Detect which cell encompasses the target text, then output its [X, Y] center coordinate. 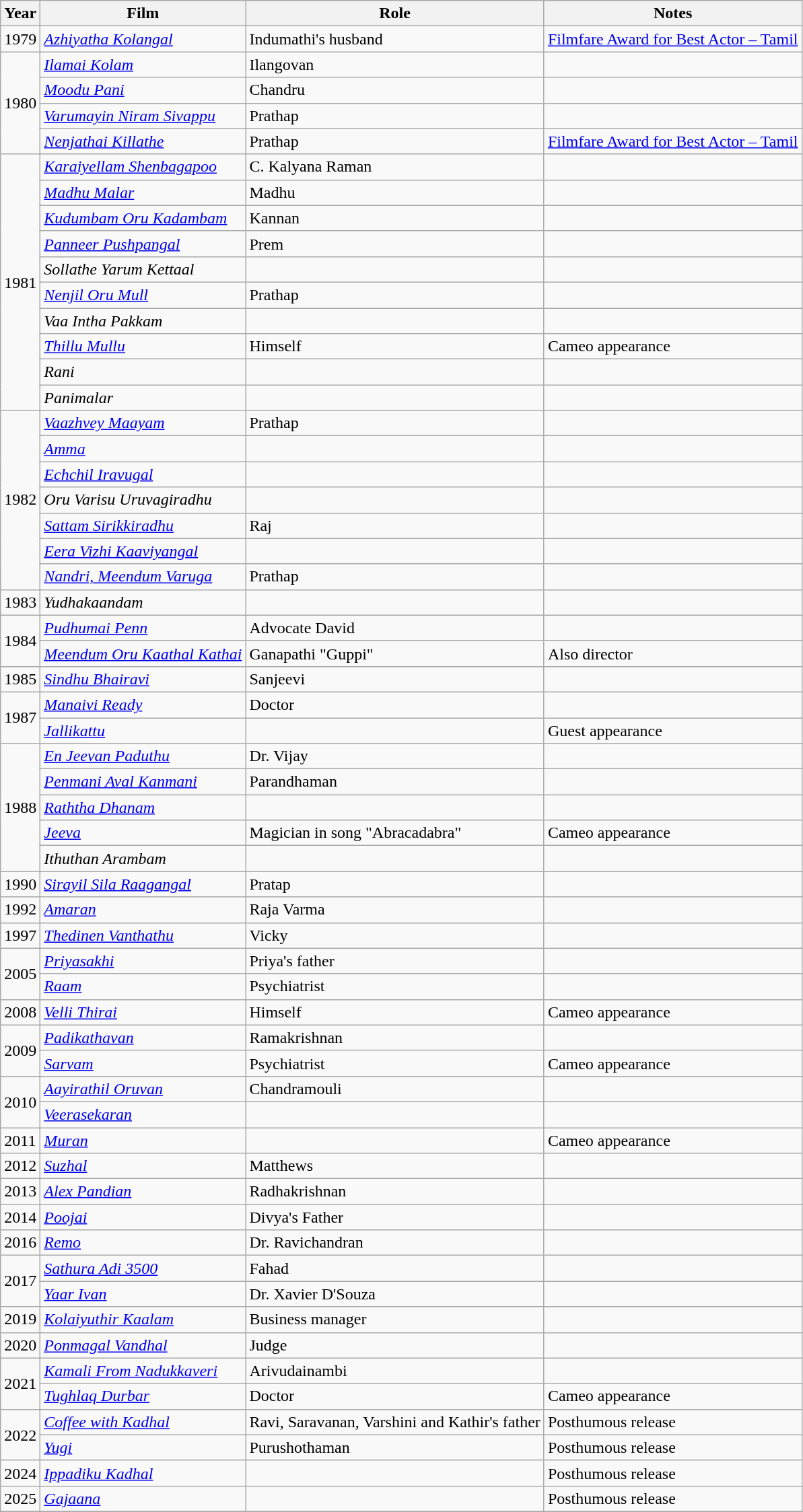
Year [20, 13]
Ithuthan Arambam [143, 859]
En Jeevan Paduthu [143, 756]
Sattam Sirikkiradhu [143, 526]
Ramakrishnan [394, 1038]
Vaa Intha Pakkam [143, 321]
Kamali From Nadukkaveri [143, 1371]
2011 [20, 1141]
Ippadiku Kadhal [143, 1473]
Veerasekaran [143, 1114]
Oru Varisu Uruvagiradhu [143, 500]
Alex Pandian [143, 1192]
Amma [143, 449]
Chandramouli [394, 1089]
Dr. Ravichandran [394, 1243]
Ilamai Kolam [143, 65]
2013 [20, 1192]
2008 [20, 1012]
Panneer Pushpangal [143, 244]
Karaiyellam Shenbagapoo [143, 167]
1992 [20, 910]
Fahad [394, 1268]
Poojai [143, 1217]
2010 [20, 1102]
Advocate David [394, 628]
Sindhu Bhairavi [143, 679]
2022 [20, 1435]
Also director [673, 653]
Echchil Iravugal [143, 474]
Tughlaq Durbar [143, 1396]
Padikathavan [143, 1038]
Magician in song "Abracadabra" [394, 833]
Moodu Pani [143, 90]
Priya's father [394, 961]
Nenjathai Killathe [143, 141]
Eera Vizhi Kaaviyangal [143, 551]
1997 [20, 935]
2014 [20, 1217]
2012 [20, 1166]
Penmani Aval Kanmani [143, 782]
Kolaiyuthir Kaalam [143, 1320]
Sathura Adi 3500 [143, 1268]
Pudhumai Penn [143, 628]
1983 [20, 602]
2024 [20, 1473]
2020 [20, 1345]
Kudumbam Oru Kadambam [143, 218]
1979 [20, 39]
Thedinen Vanthathu [143, 935]
2016 [20, 1243]
Business manager [394, 1320]
1984 [20, 641]
Meendum Oru Kaathal Kathai [143, 653]
1985 [20, 679]
Nandri, Meendum Varuga [143, 577]
Film [143, 13]
Vaazhvey Maayam [143, 423]
Prem [394, 244]
Jallikattu [143, 730]
2019 [20, 1320]
2005 [20, 974]
Vicky [394, 935]
Ganapathi "Guppi" [394, 653]
Guest appearance [673, 730]
Dr. Xavier D'Souza [394, 1294]
1982 [20, 500]
1990 [20, 884]
Manaivi Ready [143, 705]
Parandhaman [394, 782]
Raam [143, 986]
2025 [20, 1499]
Kannan [394, 218]
Sanjeevi [394, 679]
Raja Varma [394, 910]
Varumayin Niram Sivappu [143, 116]
Notes [673, 13]
C. Kalyana Raman [394, 167]
Thillu Mullu [143, 347]
Jeeva [143, 833]
Judge [394, 1345]
1981 [20, 283]
Azhiyatha Kolangal [143, 39]
Ponmagal Vandhal [143, 1345]
Role [394, 13]
Ravi, Saravanan, Varshini and Kathir's father [394, 1422]
Yugi [143, 1447]
Divya's Father [394, 1217]
Nenjil Oru Mull [143, 295]
1980 [20, 103]
Matthews [394, 1166]
Madhu Malar [143, 192]
Sollathe Yarum Kettaal [143, 269]
Gajaana [143, 1499]
Sirayil Sila Raagangal [143, 884]
Arivudainambi [394, 1371]
Indumathi's husband [394, 39]
Amaran [143, 910]
Yudhakaandam [143, 602]
Priyasakhi [143, 961]
Purushothaman [394, 1447]
2017 [20, 1281]
Coffee with Kadhal [143, 1422]
Chandru [394, 90]
Ilangovan [394, 65]
Raththa Dhanam [143, 807]
2021 [20, 1383]
Velli Thirai [143, 1012]
Aayirathil Oruvan [143, 1089]
Remo [143, 1243]
Rani [143, 372]
Raj [394, 526]
Radhakrishnan [394, 1192]
Madhu [394, 192]
Muran [143, 1141]
Panimalar [143, 398]
2009 [20, 1050]
Suzhal [143, 1166]
Pratap [394, 884]
Yaar Ivan [143, 1294]
Dr. Vijay [394, 756]
Sarvam [143, 1063]
1988 [20, 807]
1987 [20, 717]
